Locate the cell with the specified text and output its [X, Y] center coordinate. 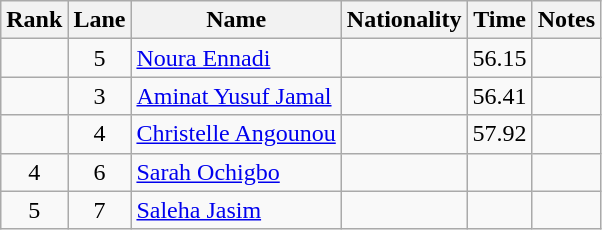
3 [100, 96]
Name [236, 20]
57.92 [500, 134]
Nationality [404, 20]
Saleha Jasim [236, 210]
Aminat Yusuf Jamal [236, 96]
56.41 [500, 96]
Time [500, 20]
Christelle Angounou [236, 134]
7 [100, 210]
Noura Ennadi [236, 58]
56.15 [500, 58]
Lane [100, 20]
Rank [34, 20]
Notes [566, 20]
6 [100, 172]
Sarah Ochigbo [236, 172]
